Return the [x, y] coordinate for the center point of the cell that contains the specified text.  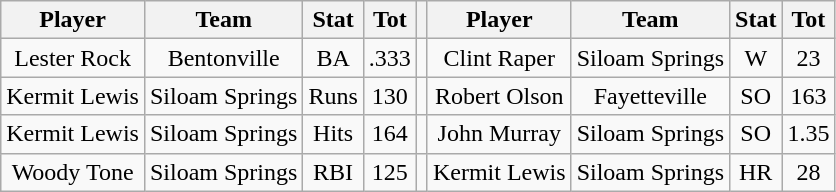
BA [333, 58]
Fayetteville [650, 96]
W [756, 58]
Robert Olson [499, 96]
164 [390, 134]
125 [390, 172]
Lester Rock [73, 58]
130 [390, 96]
Runs [333, 96]
Clint Raper [499, 58]
Woody Tone [73, 172]
.333 [390, 58]
1.35 [808, 134]
RBI [333, 172]
Hits [333, 134]
Bentonville [223, 58]
John Murray [499, 134]
23 [808, 58]
HR [756, 172]
163 [808, 96]
28 [808, 172]
